From the cell containing the given text, extract its center point as [x, y] coordinate. 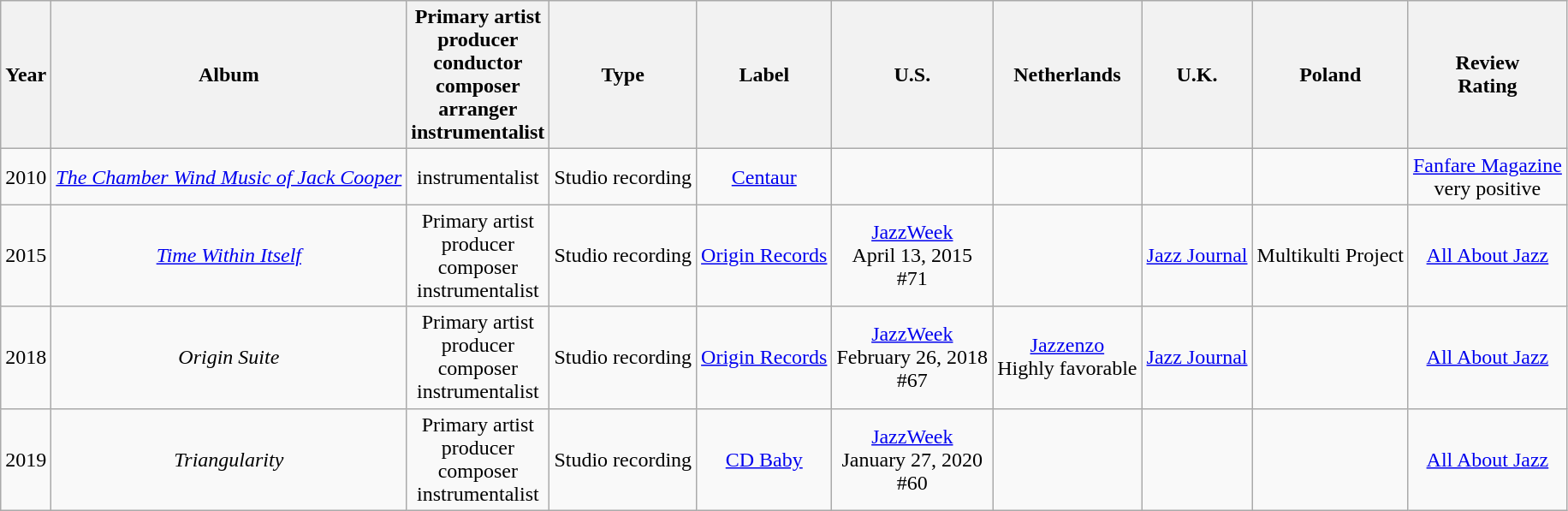
JazzWeekFebruary 26, 2018#67 [912, 358]
JazzWeekJanuary 27, 2020#60 [912, 459]
2015 [26, 255]
Year [26, 75]
Poland [1330, 75]
instrumentalist [478, 176]
Multikulti Project [1330, 255]
Type [623, 75]
JazzWeekApril 13, 2015#71 [912, 255]
2010 [26, 176]
Centaur [764, 176]
2019 [26, 459]
CD Baby [764, 459]
U.S. [912, 75]
Fanfare Magazinevery positive [1488, 176]
Label [764, 75]
Origin Suite [229, 358]
ReviewRating [1488, 75]
JazzenzoHighly favorable [1067, 358]
The Chamber Wind Music of Jack Cooper [229, 176]
Time Within Itself [229, 255]
U.K. [1197, 75]
Netherlands [1067, 75]
2018 [26, 358]
Album [229, 75]
Triangularity [229, 459]
Primary artistproducerconductorcomposerarrangerinstrumentalist [478, 75]
